Return [X, Y] of the center of cell containing provided text 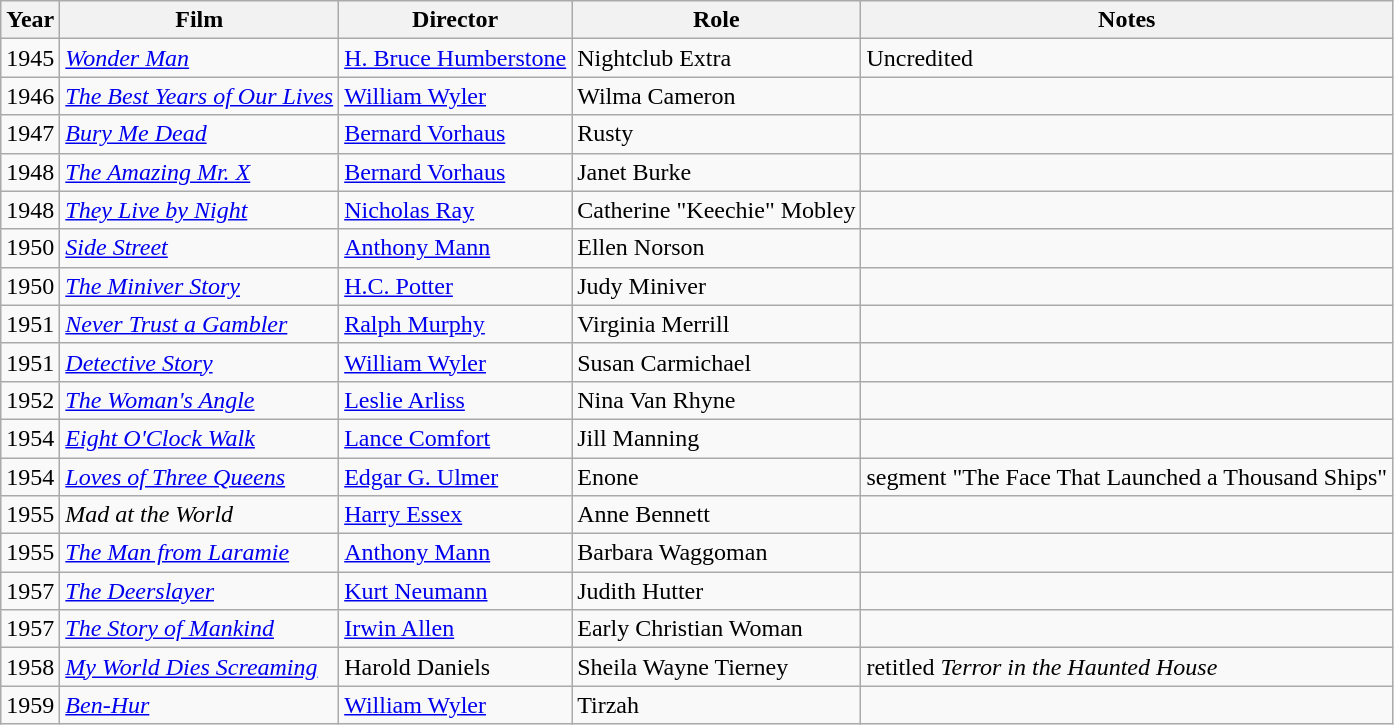
Jill Manning [716, 438]
1945 [30, 58]
The Man from Laramie [200, 553]
Nina Van Rhyne [716, 400]
The Woman's Angle [200, 400]
1947 [30, 134]
Anne Bennett [716, 515]
Ralph Murphy [456, 324]
Eight O'Clock Walk [200, 438]
Nicholas Ray [456, 210]
Notes [1127, 20]
Nightclub Extra [716, 58]
1958 [30, 667]
Edgar G. Ulmer [456, 477]
segment "The Face That Launched a Thousand Ships" [1127, 477]
Wonder Man [200, 58]
Tirzah [716, 705]
The Best Years of Our Lives [200, 96]
Wilma Cameron [716, 96]
retitled Terror in the Haunted House [1127, 667]
Catherine "Keechie" Mobley [716, 210]
My World Dies Screaming [200, 667]
Early Christian Woman [716, 629]
Barbara Waggoman [716, 553]
Mad at the World [200, 515]
Bury Me Dead [200, 134]
H.C. Potter [456, 286]
Judith Hutter [716, 591]
The Story of Mankind [200, 629]
Janet Burke [716, 172]
Virginia Merrill [716, 324]
Irwin Allen [456, 629]
Ben-Hur [200, 705]
Lance Comfort [456, 438]
Detective Story [200, 362]
The Miniver Story [200, 286]
Director [456, 20]
Enone [716, 477]
Role [716, 20]
Side Street [200, 248]
H. Bruce Humberstone [456, 58]
Loves of Three Queens [200, 477]
1952 [30, 400]
Harold Daniels [456, 667]
Judy Miniver [716, 286]
Rusty [716, 134]
Film [200, 20]
The Deerslayer [200, 591]
Kurt Neumann [456, 591]
Sheila Wayne Tierney [716, 667]
Harry Essex [456, 515]
They Live by Night [200, 210]
Ellen Norson [716, 248]
Never Trust a Gambler [200, 324]
Leslie Arliss [456, 400]
Year [30, 20]
Uncredited [1127, 58]
The Amazing Mr. X [200, 172]
1959 [30, 705]
1946 [30, 96]
Susan Carmichael [716, 362]
